Find where the given text appears and provide that cell's center as (X, Y) coordinate. 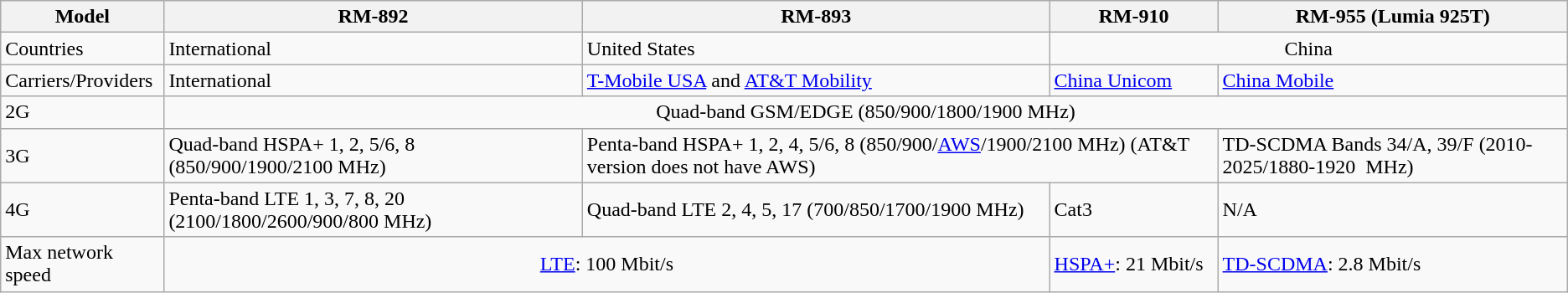
LTE: 100 Mbit/s (606, 265)
China Mobile (1392, 80)
RM-893 (816, 17)
HSPA+: 21 Mbit/s (1134, 265)
Model (82, 17)
China Unicom (1134, 80)
2G (82, 112)
United States (816, 49)
RM-910 (1134, 17)
T-Mobile USA and AT&T Mobility (816, 80)
Penta-band LTE 1, 3, 7, 8, 20 (2100/1800/2600/900/800 MHz) (374, 209)
Quad-band HSPA+ 1, 2, 5/6, 8 (850/900/1900/2100 MHz) (374, 156)
Quad-band GSM/EDGE (850/900/1800/1900 MHz) (866, 112)
4G (82, 209)
China (1308, 49)
RM-955 (Lumia 925T) (1392, 17)
N/A (1392, 209)
Cat3 (1134, 209)
Carriers/Providers (82, 80)
TD-SCDMA Bands 34/A, 39/F (2010-2025/1880-1920 MHz) (1392, 156)
Max network speed (82, 265)
RM-892 (374, 17)
Penta-band HSPA+ 1, 2, 4, 5/6, 8 (850/900/AWS/1900/2100 MHz) (AT&T version does not have AWS) (900, 156)
3G (82, 156)
Quad-band LTE 2, 4, 5, 17 (700/850/1700/1900 MHz) (816, 209)
TD-SCDMA: 2.8 Mbit/s (1392, 265)
Countries (82, 49)
